Return the (x, y) coordinate for the center point of the cell that contains the specified text.  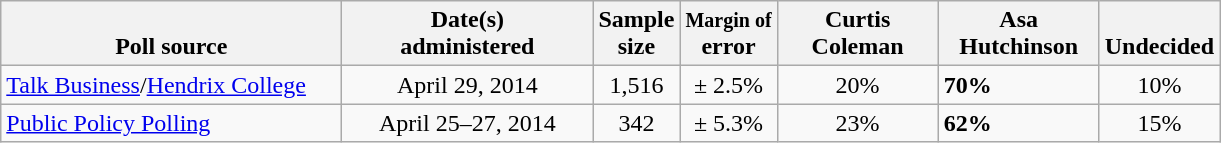
CurtisColeman (858, 34)
15% (1159, 123)
Undecided (1159, 34)
10% (1159, 85)
Public Policy Polling (172, 123)
± 5.3% (728, 123)
AsaHutchinson (1018, 34)
Samplesize (636, 34)
20% (858, 85)
April 25–27, 2014 (468, 123)
Date(s)administered (468, 34)
Margin oferror (728, 34)
1,516 (636, 85)
70% (1018, 85)
± 2.5% (728, 85)
342 (636, 123)
23% (858, 123)
Talk Business/Hendrix College (172, 85)
62% (1018, 123)
Poll source (172, 34)
April 29, 2014 (468, 85)
